Return (X, Y) of the center of cell containing provided text 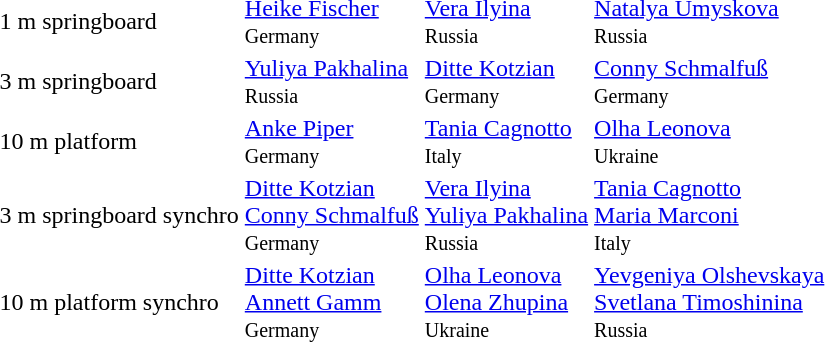
Tania CagnottoItaly (506, 142)
Ditte KotzianGermany (506, 82)
Anke PiperGermany (332, 142)
Yuliya PakhalinaRussia (332, 82)
Ditte KotzianConny SchmalfußGermany (332, 215)
Vera IlyinaYuliya PakhalinaRussia (506, 215)
